Pinpoint the cell where the given text exists, returning its (x, y) midpoint coordinate. 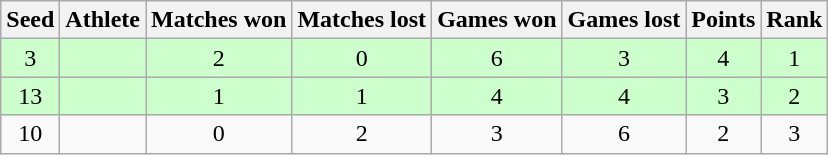
Matches lost (362, 20)
Rank (794, 20)
Seed (30, 20)
Games won (497, 20)
10 (30, 134)
Points (724, 20)
Games lost (624, 20)
13 (30, 96)
Matches won (219, 20)
Athlete (103, 20)
